Scan for the cell matching the given text and deliver its [X, Y] coordinate at center. 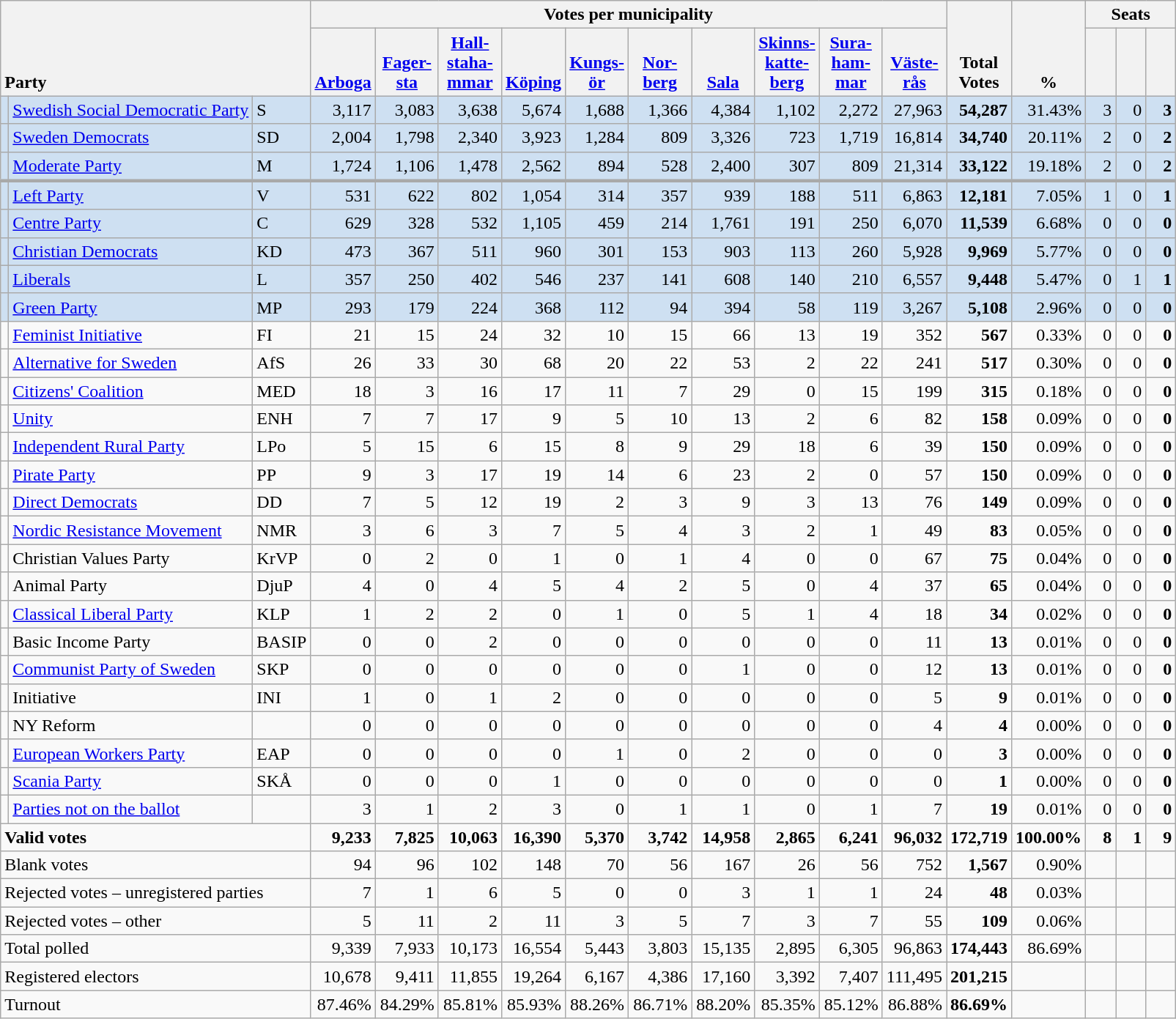
3,326 [723, 138]
Liberals [130, 279]
Initiative [130, 697]
Basic Income Party [130, 642]
210 [851, 279]
7,407 [851, 977]
1,724 [343, 166]
528 [660, 166]
546 [533, 279]
10,173 [470, 949]
Kungs- ör [597, 62]
6,863 [914, 196]
100.00% [1049, 837]
AfS [281, 363]
KrVP [281, 558]
MP [281, 307]
Centre Party [130, 223]
293 [343, 307]
0.06% [1049, 921]
102 [470, 865]
Unity [130, 419]
473 [343, 251]
21,314 [914, 166]
19.18% [1049, 166]
0.03% [1049, 893]
1,688 [597, 110]
517 [979, 363]
87.46% [343, 1004]
3,923 [533, 138]
0.18% [1049, 390]
V [281, 196]
6.68% [1049, 223]
167 [723, 865]
Fager- sta [407, 62]
58 [787, 307]
2.96% [1049, 307]
802 [470, 196]
532 [470, 223]
% [1049, 48]
SKÅ [281, 781]
191 [787, 223]
Parties not on the ballot [130, 809]
Valid votes [155, 837]
214 [660, 223]
140 [787, 279]
241 [914, 363]
85.12% [851, 1004]
7,825 [407, 837]
34 [979, 614]
2,004 [343, 138]
15,135 [723, 949]
315 [979, 390]
M [281, 166]
Communist Party of Sweden [130, 670]
96 [407, 865]
1,719 [851, 138]
33 [407, 363]
SD [281, 138]
NY Reform [130, 725]
88.20% [723, 1004]
237 [597, 279]
179 [407, 307]
301 [597, 251]
7.05% [1049, 196]
109 [979, 921]
Total polled [155, 949]
Turnout [155, 1004]
BASIP [281, 642]
5,443 [597, 949]
68 [533, 363]
224 [470, 307]
85.81% [470, 1004]
Animal Party [130, 586]
119 [851, 307]
0.02% [1049, 614]
Scania Party [130, 781]
608 [723, 279]
622 [407, 196]
939 [723, 196]
153 [660, 251]
367 [407, 251]
314 [597, 196]
Seats [1131, 15]
459 [597, 223]
158 [979, 419]
1,798 [407, 138]
752 [914, 865]
Citizens' Coalition [130, 390]
12,181 [979, 196]
57 [914, 475]
1,106 [407, 166]
567 [979, 335]
49 [914, 530]
1,478 [470, 166]
328 [407, 223]
86.71% [660, 1004]
2,865 [787, 837]
31.43% [1049, 110]
9,448 [979, 279]
352 [914, 335]
37 [914, 586]
5.77% [1049, 251]
82 [914, 419]
96,032 [914, 837]
17,160 [723, 977]
402 [470, 279]
EAP [281, 753]
629 [343, 223]
Alternative for Sweden [130, 363]
27,963 [914, 110]
188 [787, 196]
113 [787, 251]
199 [914, 390]
14 [597, 475]
INI [281, 697]
201,215 [979, 977]
Party [155, 48]
10,063 [470, 837]
7,933 [407, 949]
Feminist Initiative [130, 335]
894 [597, 166]
33,122 [979, 166]
Nor- berg [660, 62]
5,370 [597, 837]
96,863 [914, 949]
23 [723, 475]
19,264 [533, 977]
DjuP [281, 586]
14,958 [723, 837]
85.93% [533, 1004]
2,340 [470, 138]
Swedish Social Democratic Party [130, 110]
70 [597, 865]
Väste- rås [914, 62]
DD [281, 503]
Pirate Party [130, 475]
ENH [281, 419]
9,233 [343, 837]
16,554 [533, 949]
66 [723, 335]
11,855 [470, 977]
260 [851, 251]
11,539 [979, 223]
3,803 [660, 949]
54,287 [979, 110]
Nordic Resistance Movement [130, 530]
3,083 [407, 110]
0.05% [1049, 530]
4,384 [723, 110]
Moderate Party [130, 166]
Arboga [343, 62]
34,740 [979, 138]
1,761 [723, 223]
6,241 [851, 837]
141 [660, 279]
48 [979, 893]
1,054 [533, 196]
Independent Rural Party [130, 447]
Christian Values Party [130, 558]
21 [343, 335]
3,267 [914, 307]
Rejected votes – other [155, 921]
6,557 [914, 279]
85.35% [787, 1004]
65 [979, 586]
Sura- ham- mar [851, 62]
KD [281, 251]
88.26% [597, 1004]
960 [533, 251]
Votes per municipality [629, 15]
LPo [281, 447]
368 [533, 307]
903 [723, 251]
KLP [281, 614]
53 [723, 363]
Total Votes [979, 48]
112 [597, 307]
394 [723, 307]
2,562 [533, 166]
Rejected votes – unregistered parties [155, 893]
307 [787, 166]
4,386 [660, 977]
531 [343, 196]
Skinns- katte- berg [787, 62]
3,638 [470, 110]
9,411 [407, 977]
2,895 [787, 949]
32 [533, 335]
Köping [533, 62]
Christian Democrats [130, 251]
20.11% [1049, 138]
Left Party [130, 196]
75 [979, 558]
Sweden Democrats [130, 138]
16,814 [914, 138]
MED [281, 390]
723 [787, 138]
39 [914, 447]
9,969 [979, 251]
1,284 [597, 138]
0.30% [1049, 363]
111,495 [914, 977]
2,400 [723, 166]
Direct Democrats [130, 503]
10,678 [343, 977]
3,117 [343, 110]
6,070 [914, 223]
5,928 [914, 251]
149 [979, 503]
1,366 [660, 110]
3,742 [660, 837]
1,567 [979, 865]
SKP [281, 670]
172,719 [979, 837]
20 [597, 363]
NMR [281, 530]
3,392 [787, 977]
0.90% [1049, 865]
5,108 [979, 307]
Green Party [130, 307]
C [281, 223]
FI [281, 335]
S [281, 110]
1,105 [533, 223]
148 [533, 865]
5,674 [533, 110]
16,390 [533, 837]
67 [914, 558]
6,305 [851, 949]
5.47% [1049, 279]
Registered electors [155, 977]
Classical Liberal Party [130, 614]
6,167 [597, 977]
30 [470, 363]
84.29% [407, 1004]
83 [979, 530]
16 [470, 390]
Hall- staha- mmar [470, 62]
86.88% [914, 1004]
0.33% [1049, 335]
European Workers Party [130, 753]
174,443 [979, 949]
PP [281, 475]
Blank votes [155, 865]
1,102 [787, 110]
L [281, 279]
Sala [723, 62]
2,272 [851, 110]
76 [914, 503]
55 [914, 921]
9,339 [343, 949]
